Locate the cell with the specified text and output its [x, y] center coordinate. 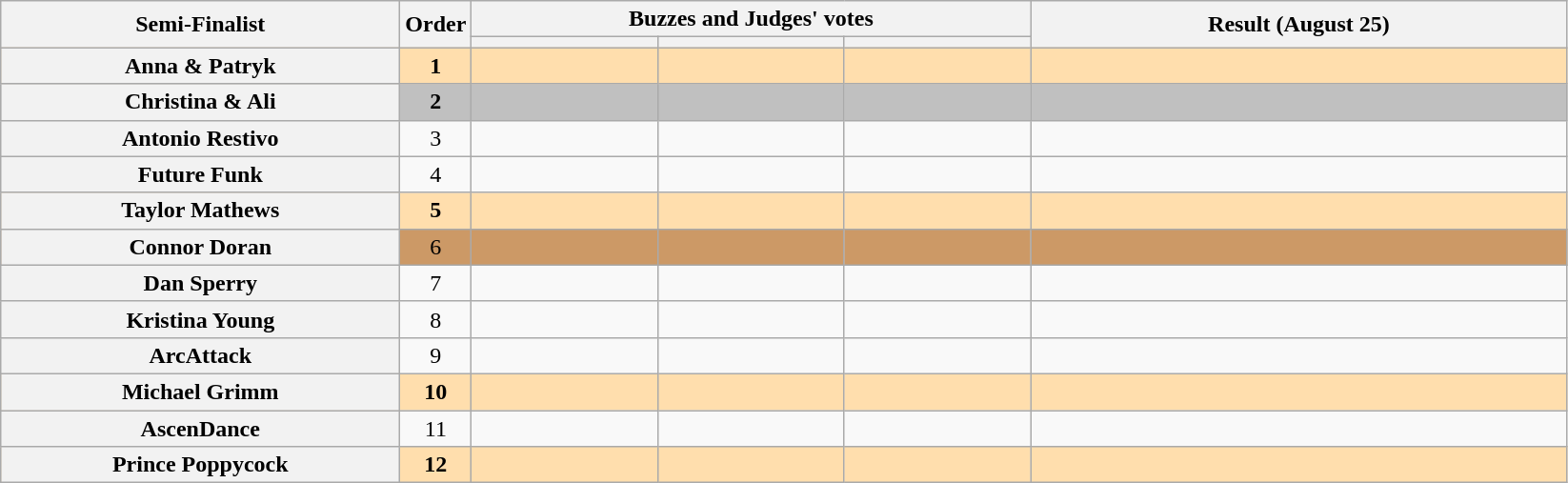
3 [436, 138]
1 [436, 66]
Michael Grimm [200, 392]
11 [436, 428]
4 [436, 174]
Kristina Young [200, 319]
Christina & Ali [200, 102]
Connor Doran [200, 247]
5 [436, 211]
10 [436, 392]
Antonio Restivo [200, 138]
7 [436, 283]
2 [436, 102]
Anna & Patryk [200, 66]
Taylor Mathews [200, 211]
Semi-Finalist [200, 25]
AscenDance [200, 428]
9 [436, 355]
Result (August 25) [1299, 25]
8 [436, 319]
6 [436, 247]
Order [436, 25]
Buzzes and Judges' votes [751, 19]
12 [436, 465]
Dan Sperry [200, 283]
Prince Poppycock [200, 465]
ArcAttack [200, 355]
Future Funk [200, 174]
